Capture the cell that displays the provided text and extract its [X, Y] central coordinate. 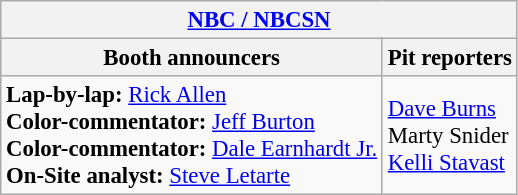
NBC / NBCSN [260, 20]
Booth announcers [192, 58]
Dave BurnsMarty SniderKelli Stavast [450, 136]
Lap-by-lap: Rick AllenColor-commentator: Jeff BurtonColor-commentator: Dale Earnhardt Jr.On-Site analyst: Steve Letarte [192, 136]
Pit reporters [450, 58]
